Output the (x, y) coordinate of the center of the cell containing the given text.  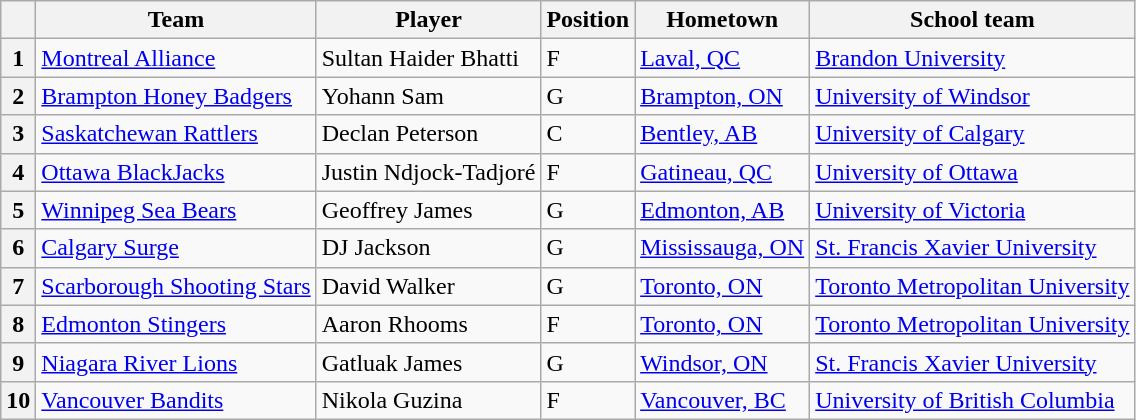
4 (18, 172)
5 (18, 210)
Gatineau, QC (722, 172)
Team (176, 20)
University of Victoria (972, 210)
8 (18, 324)
7 (18, 286)
Winnipeg Sea Bears (176, 210)
Vancouver Bandits (176, 400)
Scarborough Shooting Stars (176, 286)
University of Calgary (972, 134)
Mississauga, ON (722, 248)
School team (972, 20)
Vancouver, BC (722, 400)
Bentley, AB (722, 134)
Aaron Rhooms (428, 324)
Edmonton Stingers (176, 324)
Montreal Alliance (176, 58)
Geoffrey James (428, 210)
David Walker (428, 286)
Yohann Sam (428, 96)
Hometown (722, 20)
3 (18, 134)
Ottawa BlackJacks (176, 172)
Player (428, 20)
Nikola Guzina (428, 400)
1 (18, 58)
DJ Jackson (428, 248)
Calgary Surge (176, 248)
10 (18, 400)
Declan Peterson (428, 134)
Gatluak James (428, 362)
University of Ottawa (972, 172)
Brampton Honey Badgers (176, 96)
Niagara River Lions (176, 362)
Windsor, ON (722, 362)
2 (18, 96)
Position (588, 20)
Edmonton, AB (722, 210)
6 (18, 248)
Brampton, ON (722, 96)
9 (18, 362)
University of British Columbia (972, 400)
Saskatchewan Rattlers (176, 134)
Sultan Haider Bhatti (428, 58)
Justin Ndjock-Tadjoré (428, 172)
Laval, QC (722, 58)
C (588, 134)
University of Windsor (972, 96)
Brandon University (972, 58)
